For the text-containing cell, return its midpoint in (x, y) coordinate format. 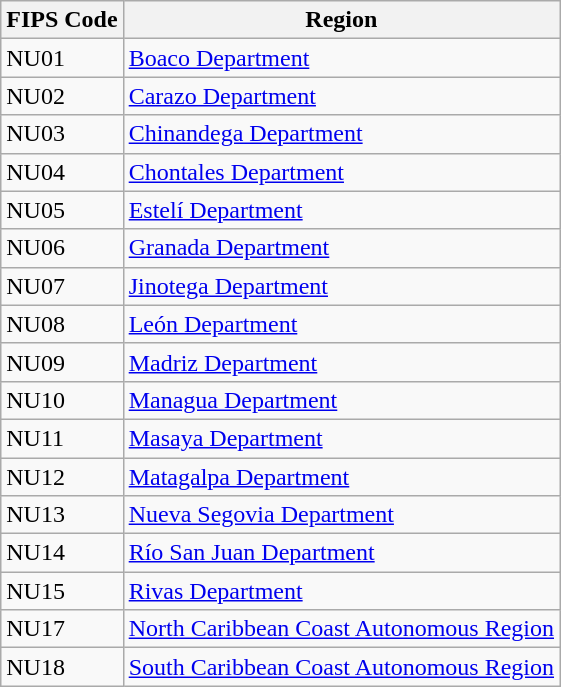
NU17 (62, 629)
North Caribbean Coast Autonomous Region (341, 629)
NU13 (62, 515)
NU09 (62, 362)
Rivas Department (341, 591)
Río San Juan Department (341, 553)
NU14 (62, 553)
FIPS Code (62, 20)
Carazo Department (341, 96)
NU10 (62, 400)
NU04 (62, 172)
NU15 (62, 591)
Boaco Department (341, 58)
NU18 (62, 667)
NU07 (62, 286)
NU03 (62, 134)
Managua Department (341, 400)
Region (341, 20)
Jinotega Department (341, 286)
Granada Department (341, 248)
Estelí Department (341, 210)
Matagalpa Department (341, 477)
NU08 (62, 324)
NU06 (62, 248)
Chontales Department (341, 172)
NU11 (62, 438)
León Department (341, 324)
NU01 (62, 58)
Chinandega Department (341, 134)
Masaya Department (341, 438)
Madriz Department (341, 362)
Nueva Segovia Department (341, 515)
NU02 (62, 96)
NU05 (62, 210)
NU12 (62, 477)
South Caribbean Coast Autonomous Region (341, 667)
